Capture the cell that displays the provided text and extract its (x, y) central coordinate. 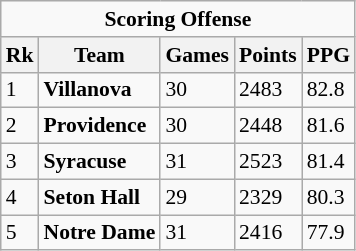
Team (99, 55)
2416 (268, 233)
81.6 (328, 126)
81.4 (328, 162)
4 (20, 197)
29 (197, 197)
2483 (268, 90)
Notre Dame (99, 233)
2 (20, 126)
Rk (20, 55)
Syracuse (99, 162)
Villanova (99, 90)
Points (268, 55)
Games (197, 55)
PPG (328, 55)
Providence (99, 126)
2523 (268, 162)
1 (20, 90)
5 (20, 233)
Seton Hall (99, 197)
Scoring Offense (178, 19)
80.3 (328, 197)
2448 (268, 126)
82.8 (328, 90)
3 (20, 162)
2329 (268, 197)
77.9 (328, 233)
